Search for the cell housing the specified text and yield its (x, y) center coordinate. 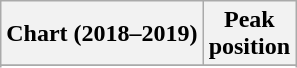
Peakposition (249, 34)
Chart (2018–2019) (102, 34)
